Provide the [x, y] coordinate of the cell's center where the given text is located.  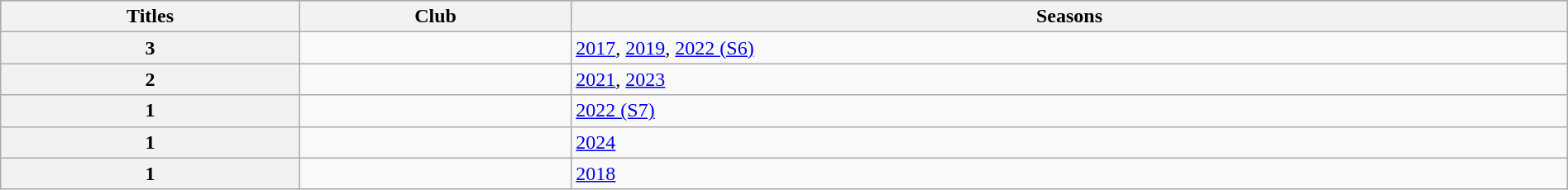
2018 [1069, 173]
Seasons [1069, 17]
2022 (S7) [1069, 111]
2024 [1069, 142]
2017, 2019, 2022 (S6) [1069, 48]
Club [435, 17]
2021, 2023 [1069, 79]
Titles [151, 17]
2 [151, 79]
3 [151, 48]
